Search for the cell housing the specified text and yield its (X, Y) center coordinate. 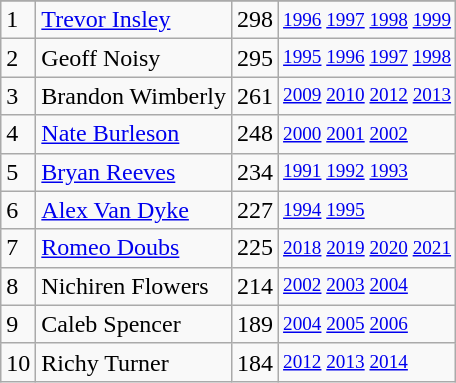
3 (18, 96)
Brandon Wimberly (134, 96)
2 (18, 58)
8 (18, 286)
2012 2013 2014 (368, 362)
2000 2001 2002 (368, 134)
Nate Burleson (134, 134)
Bryan Reeves (134, 172)
Nichiren Flowers (134, 286)
1996 1997 1998 1999 (368, 20)
295 (254, 58)
261 (254, 96)
9 (18, 324)
5 (18, 172)
248 (254, 134)
227 (254, 210)
Geoff Noisy (134, 58)
1994 1995 (368, 210)
225 (254, 248)
Romeo Doubs (134, 248)
234 (254, 172)
2002 2003 2004 (368, 286)
Trevor Insley (134, 20)
Alex Van Dyke (134, 210)
6 (18, 210)
298 (254, 20)
2018 2019 2020 2021 (368, 248)
7 (18, 248)
214 (254, 286)
1995 1996 1997 1998 (368, 58)
2009 2010 2012 2013 (368, 96)
189 (254, 324)
Caleb Spencer (134, 324)
1991 1992 1993 (368, 172)
2004 2005 2006 (368, 324)
10 (18, 362)
Richy Turner (134, 362)
1 (18, 20)
4 (18, 134)
184 (254, 362)
